Provide the [x, y] coordinate of the cell's center where the given text is located.  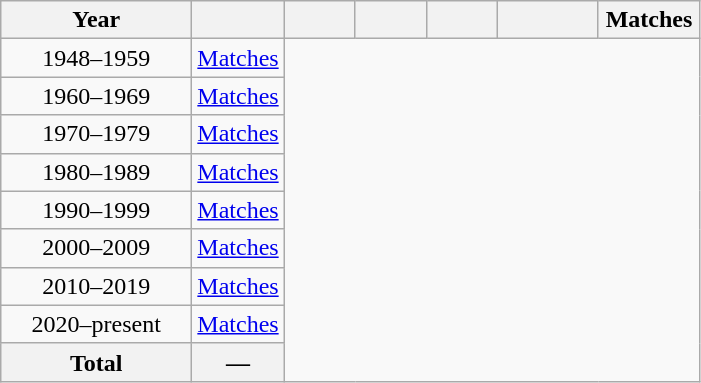
Year [96, 20]
2020–present [96, 324]
Total [96, 362]
2010–2019 [96, 286]
2000–2009 [96, 248]
1980–1989 [96, 172]
1948–1959 [96, 58]
1960–1969 [96, 96]
— [238, 362]
1990–1999 [96, 210]
1970–1979 [96, 134]
